Output the (x, y) coordinate of the center of the cell containing the given text.  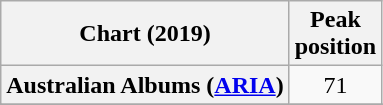
Chart (2019) (145, 34)
Peakposition (335, 34)
71 (335, 85)
Australian Albums (ARIA) (145, 85)
